Output the (X, Y) coordinate of the center of the cell containing the given text.  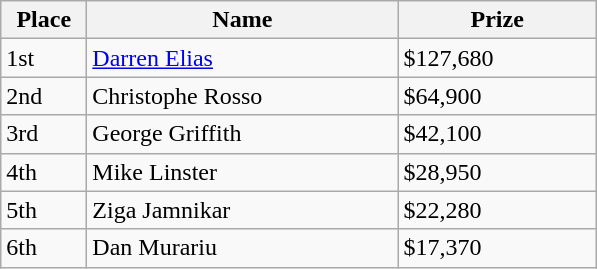
3rd (44, 134)
1st (44, 58)
Mike Linster (242, 172)
$42,100 (498, 134)
$17,370 (498, 248)
Christophe Rosso (242, 96)
Prize (498, 20)
Darren Elias (242, 58)
Ziga Jamnikar (242, 210)
4th (44, 172)
Dan Murariu (242, 248)
Name (242, 20)
6th (44, 248)
$127,680 (498, 58)
$64,900 (498, 96)
5th (44, 210)
Place (44, 20)
$22,280 (498, 210)
2nd (44, 96)
George Griffith (242, 134)
$28,950 (498, 172)
